Identify which cell holds the provided text, then report its [x, y] central coordinate. 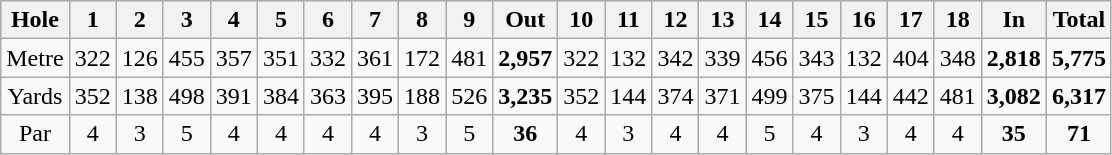
442 [910, 96]
172 [422, 58]
395 [374, 96]
498 [186, 96]
5,775 [1078, 58]
342 [676, 58]
391 [234, 96]
17 [910, 20]
Yards [35, 96]
Par [35, 134]
36 [526, 134]
18 [958, 20]
2,818 [1014, 58]
188 [422, 96]
138 [140, 96]
2,957 [526, 58]
10 [582, 20]
13 [722, 20]
35 [1014, 134]
1 [92, 20]
384 [280, 96]
3,082 [1014, 96]
8 [422, 20]
339 [722, 58]
16 [864, 20]
6,317 [1078, 96]
14 [770, 20]
361 [374, 58]
363 [328, 96]
456 [770, 58]
357 [234, 58]
Total [1078, 20]
Out [526, 20]
499 [770, 96]
126 [140, 58]
332 [328, 58]
6 [328, 20]
In [1014, 20]
348 [958, 58]
7 [374, 20]
404 [910, 58]
12 [676, 20]
351 [280, 58]
2 [140, 20]
526 [470, 96]
15 [816, 20]
455 [186, 58]
343 [816, 58]
3,235 [526, 96]
9 [470, 20]
11 [628, 20]
375 [816, 96]
71 [1078, 134]
374 [676, 96]
371 [722, 96]
Metre [35, 58]
Hole [35, 20]
